From the cell containing the given text, extract its center point as [x, y] coordinate. 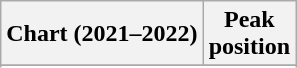
Chart (2021–2022) [102, 34]
Peakposition [249, 34]
